Detect which cell encompasses the target text, then output its (X, Y) center coordinate. 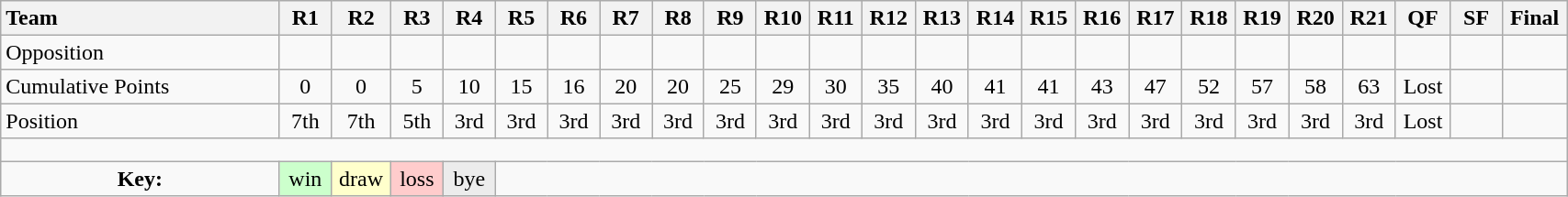
R12 (888, 18)
R15 (1049, 18)
bye (468, 180)
63 (1369, 86)
R7 (626, 18)
Cumulative Points (140, 86)
R18 (1209, 18)
58 (1315, 86)
R19 (1262, 18)
30 (836, 86)
Key: (140, 180)
R6 (573, 18)
R13 (942, 18)
16 (573, 86)
draw (362, 180)
R4 (468, 18)
R8 (678, 18)
R14 (995, 18)
43 (1102, 86)
47 (1156, 86)
5th (417, 121)
R1 (305, 18)
win (305, 180)
52 (1209, 86)
Final (1535, 18)
Opposition (140, 51)
15 (522, 86)
R11 (836, 18)
10 (468, 86)
5 (417, 86)
R21 (1369, 18)
Team (140, 18)
25 (729, 86)
57 (1262, 86)
SF (1477, 18)
R16 (1102, 18)
40 (942, 86)
35 (888, 86)
R20 (1315, 18)
29 (783, 86)
R10 (783, 18)
QF (1422, 18)
R5 (522, 18)
loss (417, 180)
R3 (417, 18)
R2 (362, 18)
Position (140, 121)
R9 (729, 18)
R17 (1156, 18)
